Determine the [x, y] coordinate at the center of the cell enclosing the given text.  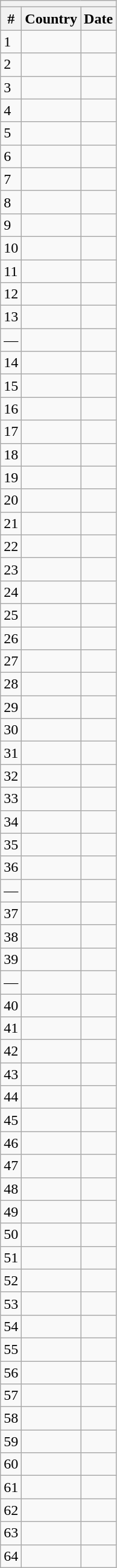
29 [11, 707]
39 [11, 959]
27 [11, 661]
37 [11, 913]
41 [11, 1028]
8 [11, 202]
24 [11, 592]
11 [11, 271]
48 [11, 1189]
23 [11, 569]
28 [11, 684]
13 [11, 317]
60 [11, 1464]
10 [11, 248]
12 [11, 294]
58 [11, 1418]
47 [11, 1166]
44 [11, 1097]
18 [11, 455]
63 [11, 1533]
54 [11, 1326]
21 [11, 523]
Date [99, 19]
56 [11, 1373]
26 [11, 638]
36 [11, 867]
17 [11, 432]
9 [11, 225]
35 [11, 845]
22 [11, 546]
32 [11, 776]
4 [11, 110]
40 [11, 1005]
61 [11, 1487]
Country [51, 19]
64 [11, 1556]
46 [11, 1143]
# [11, 19]
57 [11, 1396]
20 [11, 500]
19 [11, 477]
15 [11, 386]
62 [11, 1510]
7 [11, 179]
53 [11, 1303]
43 [11, 1074]
55 [11, 1349]
14 [11, 363]
31 [11, 753]
25 [11, 615]
6 [11, 156]
1 [11, 42]
52 [11, 1280]
49 [11, 1212]
38 [11, 936]
50 [11, 1235]
59 [11, 1441]
5 [11, 133]
33 [11, 799]
2 [11, 65]
34 [11, 822]
30 [11, 730]
45 [11, 1120]
51 [11, 1258]
42 [11, 1051]
16 [11, 409]
3 [11, 87]
